Identify which cell holds the provided text, then report its [x, y] central coordinate. 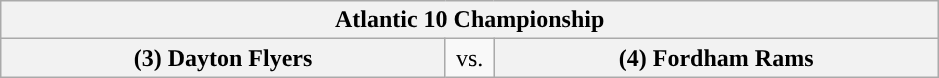
(4) Fordham Rams [716, 58]
vs. [470, 58]
(3) Dayton Flyers [224, 58]
Atlantic 10 Championship [470, 20]
